Return (x, y) of the center of cell containing provided text 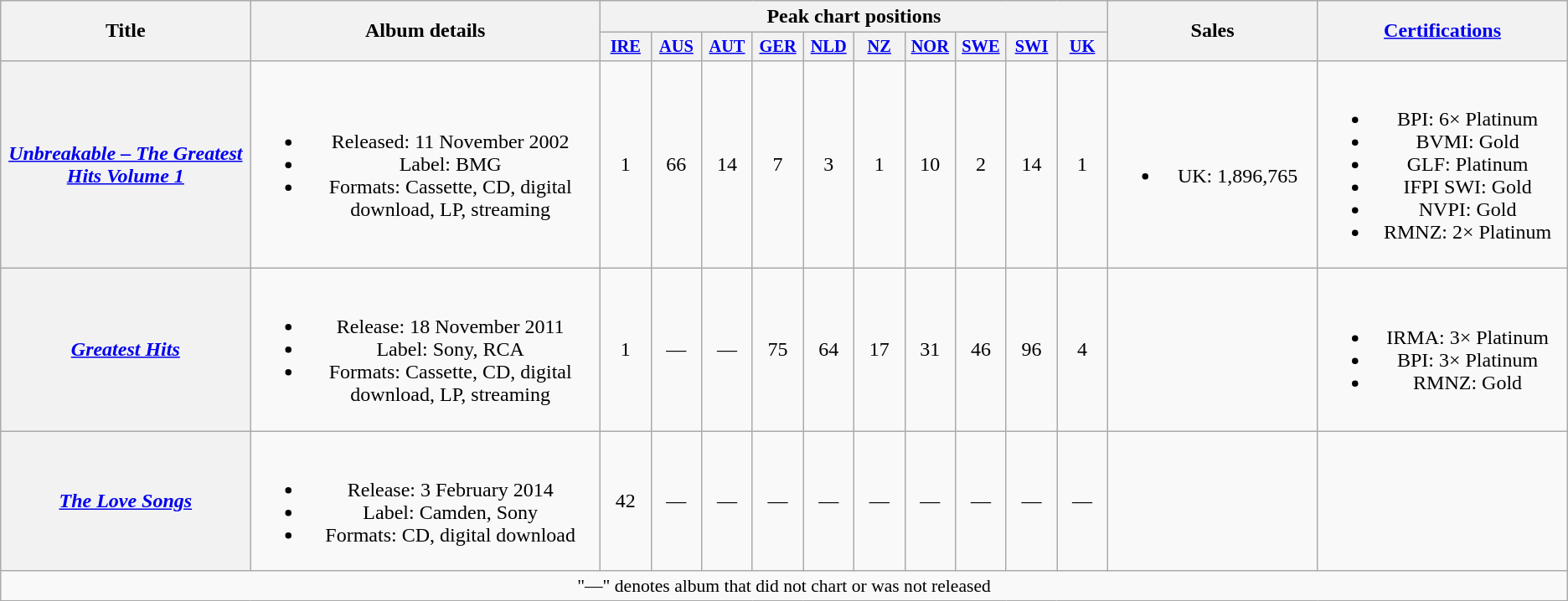
96 (1032, 350)
AUS (677, 47)
Released: 11 November 2002Label: BMGFormats: Cassette, CD, digital download, LP, streaming (426, 164)
BPI: 6× PlatinumBVMI: GoldGLF: PlatinumIFPI SWI: GoldNVPI: GoldRMNZ: 2× Platinum (1442, 164)
Release: 3 February 2014Label: Camden, SonyFormats: CD, digital download (426, 501)
Sales (1213, 31)
Peak chart positions (854, 17)
Title (126, 31)
GER (777, 47)
The Love Songs (126, 501)
17 (879, 350)
3 (829, 164)
10 (930, 164)
2 (982, 164)
NOR (930, 47)
46 (982, 350)
Greatest Hits (126, 350)
Album details (426, 31)
SWI (1032, 47)
7 (777, 164)
Unbreakable – The Greatest Hits Volume 1 (126, 164)
IRE (627, 47)
IRMA: 3× PlatinumBPI: 3× PlatinumRMNZ: Gold (1442, 350)
AUT (727, 47)
Release: 18 November 2011Label: Sony, RCAFormats: Cassette, CD, digital download, LP, streaming (426, 350)
Certifications (1442, 31)
4 (1082, 350)
75 (777, 350)
31 (930, 350)
UK: 1,896,765 (1213, 164)
42 (627, 501)
UK (1082, 47)
"—" denotes album that did not chart or was not released (784, 586)
NZ (879, 47)
64 (829, 350)
SWE (982, 47)
NLD (829, 47)
66 (677, 164)
